Identify which cell holds the provided text, then report its [x, y] central coordinate. 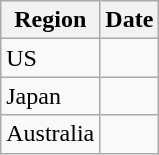
Region [50, 20]
Date [130, 20]
US [50, 58]
Japan [50, 96]
Australia [50, 134]
